Determine the (x, y) coordinate at the center of the cell enclosing the given text.  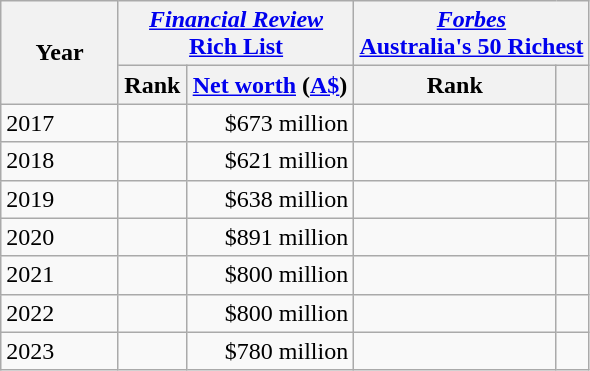
$891 million (270, 237)
2017 (60, 123)
$638 million (270, 199)
ForbesAustralia's 50 Richest (472, 34)
2021 (60, 275)
2022 (60, 313)
2020 (60, 237)
2019 (60, 199)
2018 (60, 161)
$780 million (270, 351)
2023 (60, 351)
Financial ReviewRich List (236, 34)
$673 million (270, 123)
$621 million (270, 161)
Net worth (A$) (270, 85)
Year (60, 52)
